Locate the cell with the specified text and output its (X, Y) center coordinate. 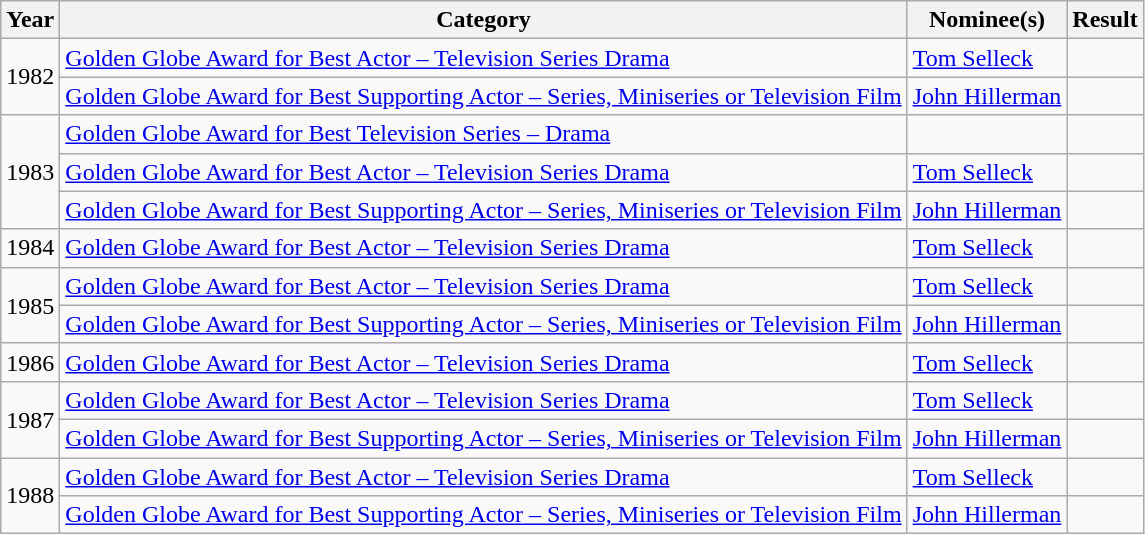
1987 (30, 419)
1982 (30, 77)
Golden Globe Award for Best Television Series – Drama (484, 134)
1986 (30, 362)
Nominee(s) (987, 20)
1983 (30, 172)
Category (484, 20)
Result (1105, 20)
1984 (30, 248)
Year (30, 20)
1988 (30, 496)
1985 (30, 305)
